Pinpoint the cell where the given text exists, returning its (X, Y) midpoint coordinate. 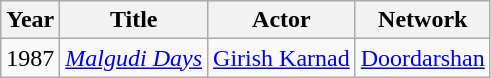
Malgudi Days (134, 58)
Year (30, 20)
1987 (30, 58)
Title (134, 20)
Network (422, 20)
Actor (282, 20)
Doordarshan (422, 58)
Girish Karnad (282, 58)
